Extract the (X, Y) coordinate from the center of the cell holding the provided text.  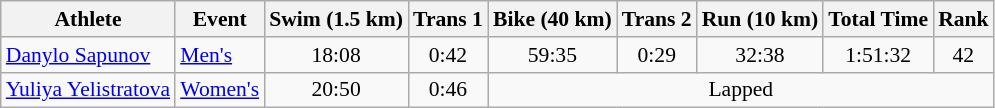
Trans 1 (448, 19)
0:29 (657, 55)
20:50 (336, 90)
Swim (1.5 km) (336, 19)
Athlete (88, 19)
Men's (220, 55)
Total Time (878, 19)
0:42 (448, 55)
59:35 (552, 55)
Event (220, 19)
Lapped (741, 90)
0:46 (448, 90)
Danylo Sapunov (88, 55)
18:08 (336, 55)
Women's (220, 90)
Trans 2 (657, 19)
Yuliya Yelistratova (88, 90)
Run (10 km) (760, 19)
Rank (964, 19)
1:51:32 (878, 55)
Bike (40 km) (552, 19)
42 (964, 55)
32:38 (760, 55)
